Output the (x, y) coordinate of the center of the cell containing the given text.  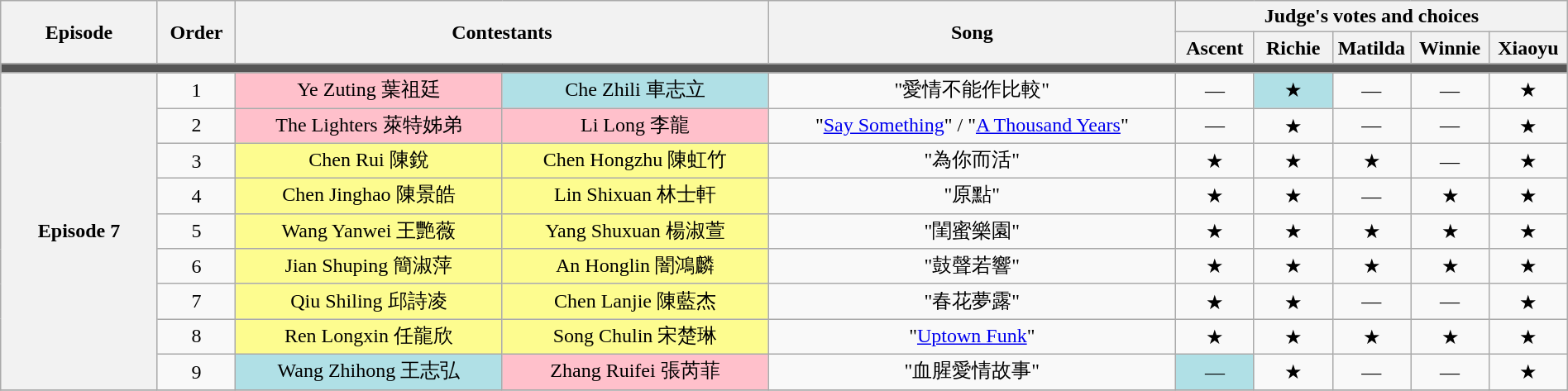
An Honglin 闇鴻麟 (635, 266)
Song (973, 32)
Zhang Ruifei 張芮菲 (635, 372)
Chen Hongzhu 陳虹竹 (635, 160)
4 (197, 197)
Episode 7 (79, 231)
Chen Lanjie 陳藍杰 (635, 301)
Jian Shuping 簡淑萍 (369, 266)
5 (197, 231)
Ascent (1216, 48)
1 (197, 91)
8 (197, 337)
"鼓聲若響" (973, 266)
Episode (79, 32)
Chen Rui 陳銳 (369, 160)
"春花夢露" (973, 301)
Xiaoyu (1528, 48)
"Say Something" / "A Thousand Years" (973, 126)
Qiu Shiling 邱詩凌 (369, 301)
Matilda (1371, 48)
7 (197, 301)
Richie (1293, 48)
Li Long 李龍 (635, 126)
"愛情不能作比較" (973, 91)
"原點" (973, 197)
Chen Jinghao 陳景皓 (369, 197)
"閨蜜樂園" (973, 231)
9 (197, 372)
"Uptown Funk" (973, 337)
Song Chulin 宋楚琳 (635, 337)
Ren Longxin 任龍欣 (369, 337)
"血腥愛情故事" (973, 372)
"為你而活" (973, 160)
Ye Zuting 葉祖廷 (369, 91)
Judge's votes and choices (1372, 17)
Yang Shuxuan 楊淑萱 (635, 231)
Wang Zhihong 王志弘 (369, 372)
2 (197, 126)
Contestants (502, 32)
6 (197, 266)
3 (197, 160)
Lin Shixuan 林士軒 (635, 197)
Order (197, 32)
The Lighters 萊特姊弟 (369, 126)
Winnie (1451, 48)
Wang Yanwei 王艷薇 (369, 231)
Che Zhili 車志立 (635, 91)
